Output the [x, y] coordinate of the center of the cell containing the given text.  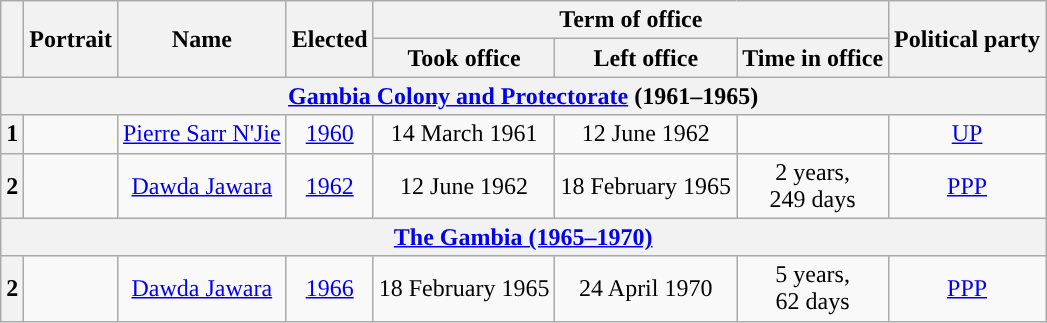
The Gambia (1965–1970) [524, 237]
1962 [330, 186]
Political party [968, 39]
Term of office [630, 20]
Took office [464, 58]
1960 [330, 134]
Gambia Colony and Protectorate (1961–1965) [524, 96]
Left office [646, 58]
2 years,249 days [813, 186]
24 April 1970 [646, 288]
14 March 1961 [464, 134]
Elected [330, 39]
Name [202, 39]
Portrait [71, 39]
1966 [330, 288]
UP [968, 134]
1 [12, 134]
Time in office [813, 58]
5 years,62 days [813, 288]
Pierre Sarr N'Jie [202, 134]
